Scan for the cell matching the given text and deliver its [X, Y] coordinate at center. 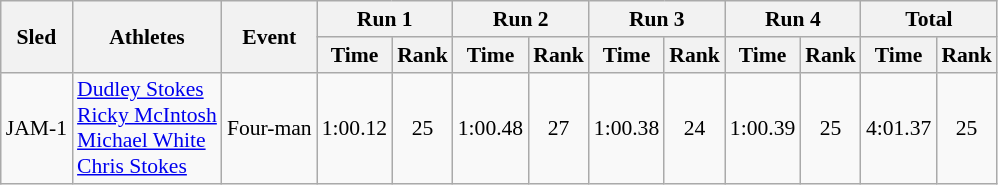
Run 2 [521, 19]
Run 4 [793, 19]
Four-man [270, 128]
Run 3 [657, 19]
1:00.38 [626, 128]
24 [694, 128]
1:00.12 [354, 128]
Dudley StokesRicky McIntoshMichael WhiteChris Stokes [147, 128]
Athletes [147, 36]
27 [558, 128]
Total [929, 19]
1:00.39 [762, 128]
4:01.37 [898, 128]
1:00.48 [490, 128]
Sled [36, 36]
Event [270, 36]
Run 1 [385, 19]
JAM-1 [36, 128]
